Extract the [X, Y] coordinate from the center of the cell holding the provided text.  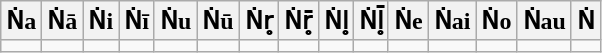
Ṅī [137, 21]
Ṅr̥ [259, 21]
Ṅl̥ [336, 21]
Ṅau [544, 21]
Ṅa [22, 21]
Ṅo [496, 21]
Ṅi [101, 21]
Ṅai [452, 21]
Ṅl̥̄ [370, 21]
Ṅr̥̄ [299, 21]
Ṅe [408, 21]
Ṅ [586, 21]
Ṅu [175, 21]
Ṅā [62, 21]
Ṅū [218, 21]
